Detect which cell encompasses the target text, then output its (x, y) center coordinate. 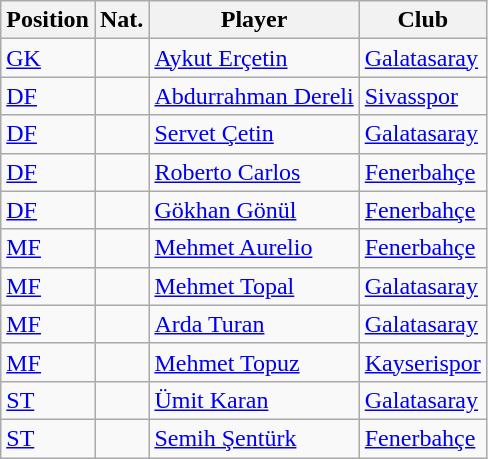
Aykut Erçetin (254, 58)
Nat. (121, 20)
Arda Turan (254, 324)
Position (48, 20)
Kayserispor (422, 362)
Player (254, 20)
GK (48, 58)
Sivasspor (422, 96)
Club (422, 20)
Servet Çetin (254, 134)
Semih Şentürk (254, 438)
Mehmet Topuz (254, 362)
Abdurrahman Dereli (254, 96)
Mehmet Aurelio (254, 248)
Ümit Karan (254, 400)
Mehmet Topal (254, 286)
Roberto Carlos (254, 172)
Gökhan Gönül (254, 210)
